For the text-containing cell, return its midpoint in [x, y] coordinate format. 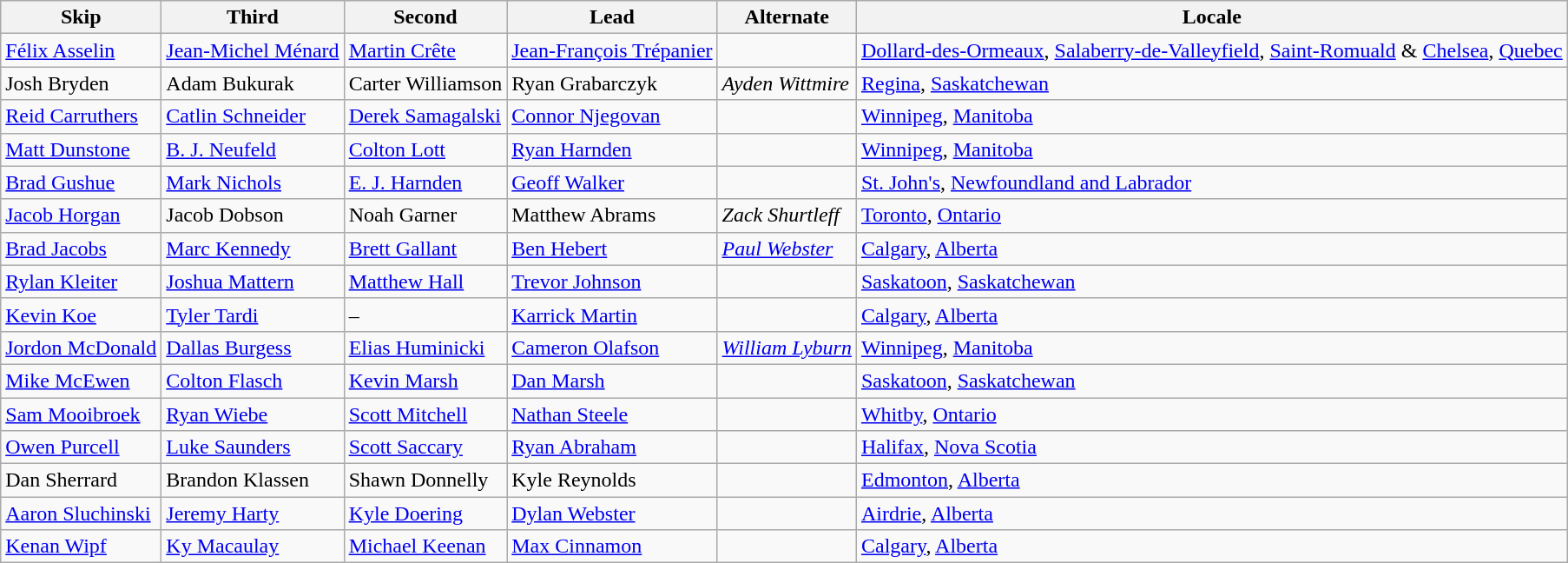
Luke Saunders [253, 447]
Jeremy Harty [253, 513]
Elias Huminicki [425, 348]
Derek Samagalski [425, 116]
Marc Kennedy [253, 248]
Third [253, 17]
Max Cinnamon [612, 546]
Geoff Walker [612, 182]
Paul Webster [787, 248]
Alternate [787, 17]
Whitby, Ontario [1212, 414]
Sam Mooibroek [82, 414]
Scott Saccary [425, 447]
Mike McEwen [82, 381]
Dylan Webster [612, 513]
Kyle Reynolds [612, 480]
St. John's, Newfoundland and Labrador [1212, 182]
Halifax, Nova Scotia [1212, 447]
Edmonton, Alberta [1212, 480]
Shawn Donnelly [425, 480]
Zack Shurtleff [787, 215]
Karrick Martin [612, 315]
Jacob Horgan [82, 215]
Airdrie, Alberta [1212, 513]
Reid Carruthers [82, 116]
Ryan Abraham [612, 447]
Locale [1212, 17]
Ayden Wittmire [787, 83]
Brandon Klassen [253, 480]
Colton Lott [425, 149]
Ryan Grabarczyk [612, 83]
Josh Bryden [82, 83]
Ryan Wiebe [253, 414]
Michael Keenan [425, 546]
Ben Hebert [612, 248]
Adam Bukurak [253, 83]
Catlin Schneider [253, 116]
Joshua Mattern [253, 281]
– [425, 315]
Owen Purcell [82, 447]
Félix Asselin [82, 50]
Brett Gallant [425, 248]
Toronto, Ontario [1212, 215]
Scott Mitchell [425, 414]
Connor Njegovan [612, 116]
Kevin Koe [82, 315]
Colton Flasch [253, 381]
Matthew Hall [425, 281]
Kevin Marsh [425, 381]
Dan Marsh [612, 381]
Cameron Olafson [612, 348]
Regina, Saskatchewan [1212, 83]
Aaron Sluchinski [82, 513]
Tyler Tardi [253, 315]
Nathan Steele [612, 414]
Mark Nichols [253, 182]
Ky Macaulay [253, 546]
Rylan Kleiter [82, 281]
Brad Jacobs [82, 248]
Jacob Dobson [253, 215]
Kenan Wipf [82, 546]
William Lyburn [787, 348]
Martin Crête [425, 50]
Dan Sherrard [82, 480]
Jordon McDonald [82, 348]
Jean-François Trépanier [612, 50]
Kyle Doering [425, 513]
Lead [612, 17]
Jean-Michel Ménard [253, 50]
Dollard-des-Ormeaux, Salaberry-de-Valleyfield, Saint-Romuald & Chelsea, Quebec [1212, 50]
Carter Williamson [425, 83]
E. J. Harnden [425, 182]
Skip [82, 17]
B. J. Neufeld [253, 149]
Second [425, 17]
Brad Gushue [82, 182]
Dallas Burgess [253, 348]
Noah Garner [425, 215]
Matthew Abrams [612, 215]
Ryan Harnden [612, 149]
Trevor Johnson [612, 281]
Matt Dunstone [82, 149]
